Find where the given text appears and provide that cell's center as (x, y) coordinate. 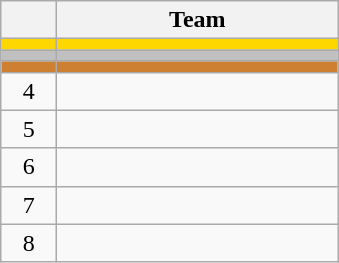
Team (198, 20)
6 (29, 167)
4 (29, 91)
7 (29, 205)
5 (29, 129)
8 (29, 243)
